From the cell containing the given text, extract its center point as [x, y] coordinate. 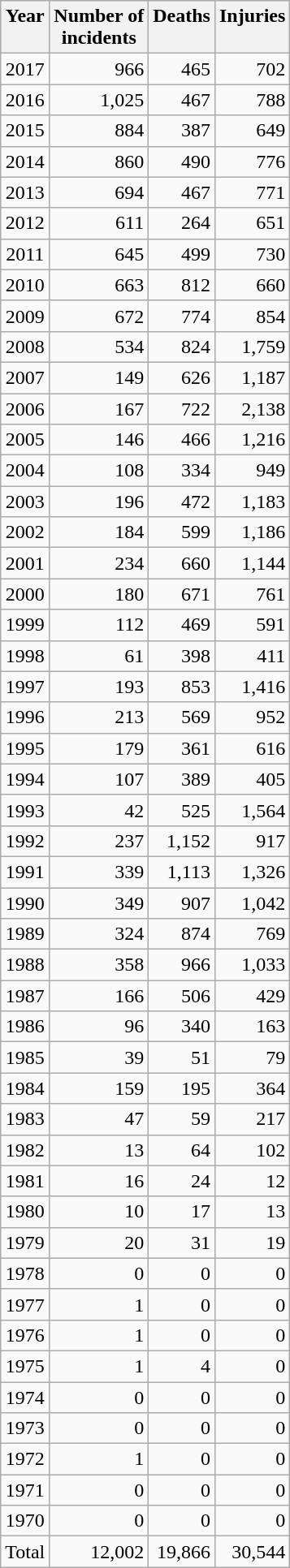
2015 [25, 131]
4 [182, 1366]
812 [182, 285]
769 [252, 934]
616 [252, 748]
672 [99, 316]
651 [252, 223]
2004 [25, 471]
1986 [25, 1027]
874 [182, 934]
2,138 [252, 408]
1970 [25, 1521]
47 [99, 1119]
663 [99, 285]
166 [99, 996]
51 [182, 1058]
184 [99, 532]
96 [99, 1027]
917 [252, 841]
107 [99, 779]
1985 [25, 1058]
2013 [25, 192]
1,187 [252, 377]
2000 [25, 594]
149 [99, 377]
1,216 [252, 440]
534 [99, 347]
159 [99, 1088]
217 [252, 1119]
1,186 [252, 532]
Year [25, 28]
1999 [25, 625]
671 [182, 594]
952 [252, 717]
112 [99, 625]
506 [182, 996]
1993 [25, 810]
1989 [25, 934]
949 [252, 471]
1991 [25, 872]
1982 [25, 1150]
569 [182, 717]
2017 [25, 69]
19,866 [182, 1552]
Injuries [252, 28]
1,564 [252, 810]
466 [182, 440]
Total [25, 1552]
334 [182, 471]
1983 [25, 1119]
387 [182, 131]
108 [99, 471]
264 [182, 223]
10 [99, 1212]
1981 [25, 1181]
1,416 [252, 687]
1,759 [252, 347]
776 [252, 162]
398 [182, 656]
196 [99, 502]
1974 [25, 1397]
1980 [25, 1212]
490 [182, 162]
361 [182, 748]
645 [99, 254]
340 [182, 1027]
389 [182, 779]
2003 [25, 502]
1998 [25, 656]
358 [99, 965]
2016 [25, 100]
853 [182, 687]
1971 [25, 1490]
472 [182, 502]
2010 [25, 285]
774 [182, 316]
1,144 [252, 563]
499 [182, 254]
364 [252, 1088]
17 [182, 1212]
1973 [25, 1428]
339 [99, 872]
Deaths [182, 28]
Number ofincidents [99, 28]
2009 [25, 316]
234 [99, 563]
2008 [25, 347]
349 [99, 903]
788 [252, 100]
20 [99, 1243]
30,544 [252, 1552]
1972 [25, 1459]
2006 [25, 408]
907 [182, 903]
64 [182, 1150]
1975 [25, 1366]
730 [252, 254]
31 [182, 1243]
79 [252, 1058]
12,002 [99, 1552]
465 [182, 69]
2011 [25, 254]
1997 [25, 687]
1987 [25, 996]
1978 [25, 1273]
1,033 [252, 965]
146 [99, 440]
860 [99, 162]
1,183 [252, 502]
42 [99, 810]
24 [182, 1181]
19 [252, 1243]
626 [182, 377]
2012 [25, 223]
237 [99, 841]
2005 [25, 440]
12 [252, 1181]
1979 [25, 1243]
195 [182, 1088]
167 [99, 408]
1995 [25, 748]
702 [252, 69]
649 [252, 131]
180 [99, 594]
411 [252, 656]
1992 [25, 841]
824 [182, 347]
884 [99, 131]
1984 [25, 1088]
1,025 [99, 100]
2014 [25, 162]
16 [99, 1181]
324 [99, 934]
429 [252, 996]
694 [99, 192]
611 [99, 223]
193 [99, 687]
1976 [25, 1335]
1977 [25, 1304]
102 [252, 1150]
2002 [25, 532]
1,042 [252, 903]
59 [182, 1119]
1,326 [252, 872]
771 [252, 192]
61 [99, 656]
469 [182, 625]
2001 [25, 563]
1990 [25, 903]
722 [182, 408]
761 [252, 594]
163 [252, 1027]
39 [99, 1058]
1996 [25, 717]
854 [252, 316]
2007 [25, 377]
525 [182, 810]
1,152 [182, 841]
1,113 [182, 872]
213 [99, 717]
1988 [25, 965]
591 [252, 625]
405 [252, 779]
179 [99, 748]
599 [182, 532]
1994 [25, 779]
